Scan for the cell matching the given text and deliver its (X, Y) coordinate at center. 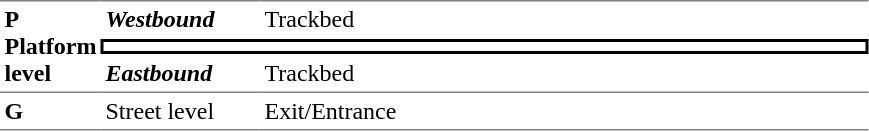
Exit/Entrance (564, 112)
Eastbound (180, 72)
Street level (180, 112)
Westbound (180, 20)
G (50, 112)
PPlatform level (50, 46)
